Locate the cell with the specified text and output its (X, Y) center coordinate. 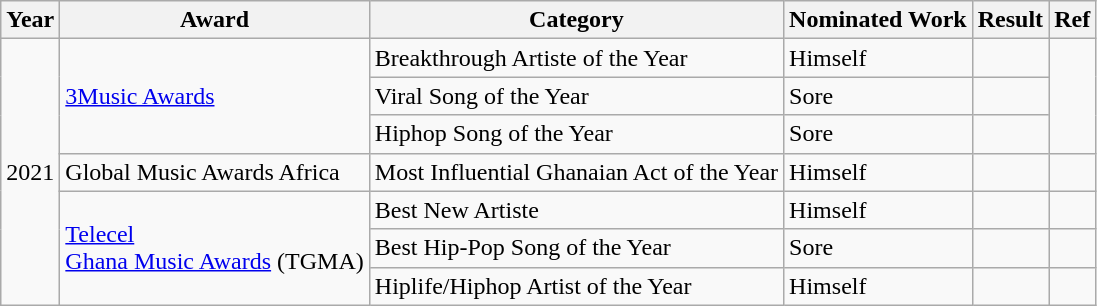
Nominated Work (878, 20)
Viral Song of the Year (576, 96)
Hiplife/Hiphop Artist of the Year (576, 286)
Global Music Awards Africa (214, 172)
TelecelGhana Music Awards (TGMA) (214, 248)
2021 (30, 172)
Category (576, 20)
Hiphop Song of the Year (576, 134)
Year (30, 20)
Breakthrough Artiste of the Year (576, 58)
3Music Awards (214, 96)
Most Influential Ghanaian Act of the Year (576, 172)
Award (214, 20)
Best New Artiste (576, 210)
Result (1010, 20)
Best Hip-Pop Song of the Year (576, 248)
Ref (1072, 20)
